Determine the (X, Y) coordinate at the center of the cell enclosing the given text.  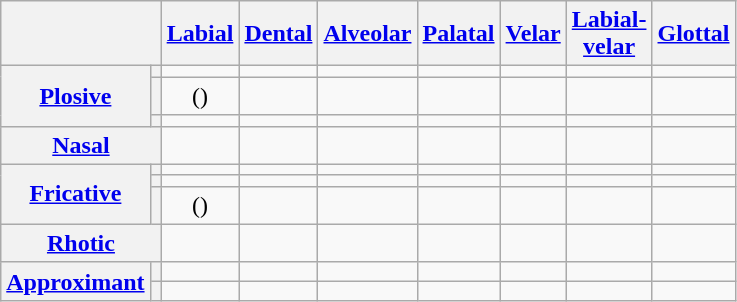
Dental (278, 34)
Labial (200, 34)
Alveolar (368, 34)
Rhotic (81, 243)
Nasal (81, 145)
Palatal (458, 34)
Fricative (76, 194)
Approximant (76, 281)
Velar (533, 34)
Plosive (76, 96)
Labial-velar (609, 34)
Glottal (694, 34)
